Scan for the cell matching the given text and deliver its [X, Y] coordinate at center. 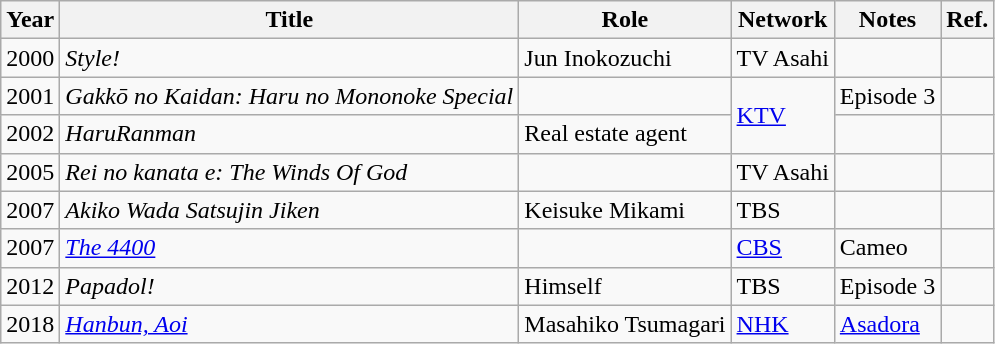
Papadol! [290, 286]
Gakkō no Kaidan: Haru no Mononoke Special [290, 96]
Ref. [968, 20]
2018 [30, 324]
Rei no kanata e: The Winds Of God [290, 172]
Notes [887, 20]
Asadora [887, 324]
Role [625, 20]
Style! [290, 58]
Cameo [887, 248]
2001 [30, 96]
Year [30, 20]
Network [782, 20]
Title [290, 20]
HaruRanman [290, 134]
Akiko Wada Satsujin Jiken [290, 210]
Hanbun, Aoi [290, 324]
The 4400 [290, 248]
2002 [30, 134]
Keisuke Mikami [625, 210]
Jun Inokozuchi [625, 58]
Masahiko Tsumagari [625, 324]
NHK [782, 324]
2012 [30, 286]
CBS [782, 248]
Himself [625, 286]
KTV [782, 115]
2005 [30, 172]
2000 [30, 58]
Real estate agent [625, 134]
